For the text-containing cell, return its midpoint in [x, y] coordinate format. 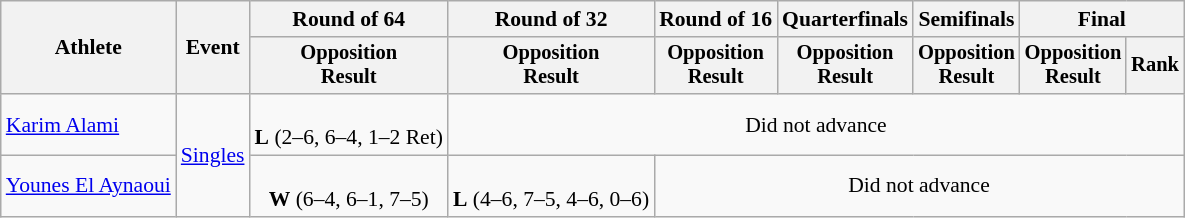
W (6–4, 6–1, 7–5) [349, 186]
Round of 16 [716, 19]
Younes El Aynaoui [88, 186]
Final [1102, 19]
Event [213, 48]
L (4–6, 7–5, 4–6, 0–6) [551, 186]
Round of 64 [349, 19]
Karim Alami [88, 124]
Round of 32 [551, 19]
Singles [213, 155]
Rank [1155, 66]
L (2–6, 6–4, 1–2 Ret) [349, 124]
Athlete [88, 48]
Semifinals [966, 19]
Quarterfinals [845, 19]
